Scan for the cell matching the given text and deliver its (X, Y) coordinate at center. 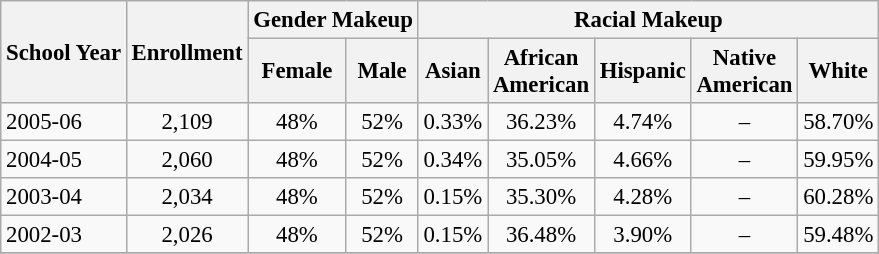
35.05% (542, 160)
2,109 (187, 122)
African American (542, 72)
2002-03 (64, 235)
36.23% (542, 122)
Asian (452, 72)
0.33% (452, 122)
Male (382, 72)
4.74% (642, 122)
0.34% (452, 160)
Female (297, 72)
2005-06 (64, 122)
White (838, 72)
3.90% (642, 235)
School Year (64, 52)
4.28% (642, 197)
2003-04 (64, 197)
59.95% (838, 160)
2,060 (187, 160)
58.70% (838, 122)
60.28% (838, 197)
Racial Makeup (648, 20)
4.66% (642, 160)
Hispanic (642, 72)
Enrollment (187, 52)
Gender Makeup (333, 20)
Native American (744, 72)
59.48% (838, 235)
2004-05 (64, 160)
2,034 (187, 197)
2,026 (187, 235)
35.30% (542, 197)
36.48% (542, 235)
